From the cell containing the given text, extract its center point as (X, Y) coordinate. 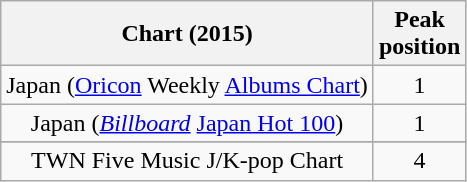
Japan (Oricon Weekly Albums Chart) (188, 85)
Peakposition (419, 34)
Chart (2015) (188, 34)
TWN Five Music J/K-pop Chart (188, 161)
Japan (Billboard Japan Hot 100) (188, 123)
4 (419, 161)
